For the text-containing cell, return its midpoint in [X, Y] coordinate format. 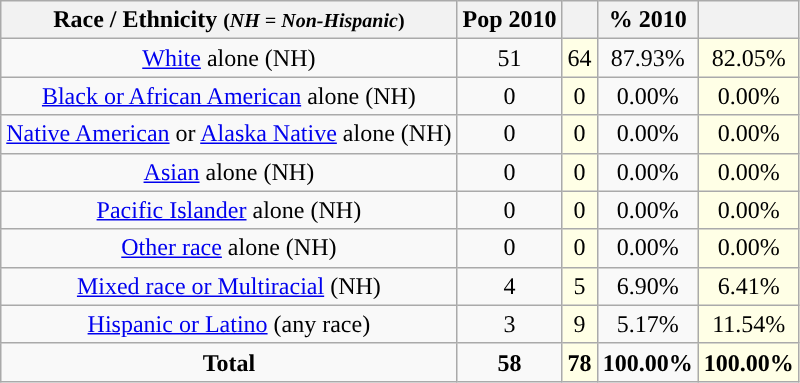
58 [510, 362]
% 2010 [648, 20]
5.17% [648, 324]
87.93% [648, 58]
Black or African American alone (NH) [229, 96]
Other race alone (NH) [229, 248]
5 [580, 286]
64 [580, 58]
Native American or Alaska Native alone (NH) [229, 134]
11.54% [748, 324]
Mixed race or Multiracial (NH) [229, 286]
51 [510, 58]
3 [510, 324]
4 [510, 286]
78 [580, 362]
6.90% [648, 286]
White alone (NH) [229, 58]
Pop 2010 [510, 20]
Hispanic or Latino (any race) [229, 324]
82.05% [748, 58]
9 [580, 324]
6.41% [748, 286]
Asian alone (NH) [229, 172]
Total [229, 362]
Pacific Islander alone (NH) [229, 210]
Race / Ethnicity (NH = Non-Hispanic) [229, 20]
